Find where the given text appears and provide that cell's center as [x, y] coordinate. 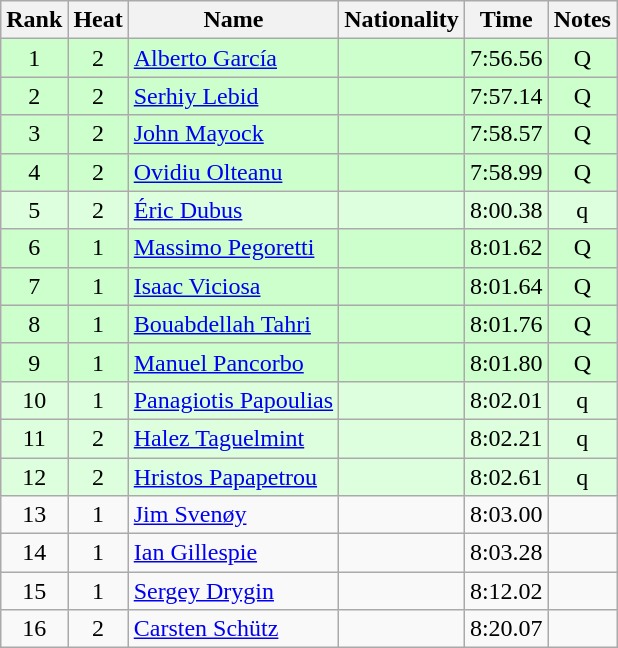
Time [506, 20]
Bouabdellah Tahri [233, 324]
Panagiotis Papoulias [233, 400]
7:56.56 [506, 58]
Nationality [402, 20]
7:58.57 [506, 134]
16 [34, 629]
7 [34, 286]
John Mayock [233, 134]
8:02.21 [506, 438]
8 [34, 324]
14 [34, 553]
Sergey Drygin [233, 591]
Ian Gillespie [233, 553]
Manuel Pancorbo [233, 362]
Massimo Pegoretti [233, 248]
10 [34, 400]
8:01.76 [506, 324]
Alberto García [233, 58]
8:01.62 [506, 248]
Jim Svenøy [233, 515]
7:57.14 [506, 96]
Carsten Schütz [233, 629]
Hristos Papapetrou [233, 477]
8:01.80 [506, 362]
12 [34, 477]
5 [34, 210]
8:03.00 [506, 515]
Isaac Viciosa [233, 286]
Heat [98, 20]
Halez Taguelmint [233, 438]
3 [34, 134]
Ovidiu Olteanu [233, 172]
Serhiy Lebid [233, 96]
9 [34, 362]
8:01.64 [506, 286]
8:00.38 [506, 210]
8:12.02 [506, 591]
7:58.99 [506, 172]
8:02.01 [506, 400]
Rank [34, 20]
Notes [582, 20]
6 [34, 248]
4 [34, 172]
8:20.07 [506, 629]
Éric Dubus [233, 210]
11 [34, 438]
15 [34, 591]
Name [233, 20]
8:02.61 [506, 477]
8:03.28 [506, 553]
13 [34, 515]
